Find where the given text appears and provide that cell's center as (X, Y) coordinate. 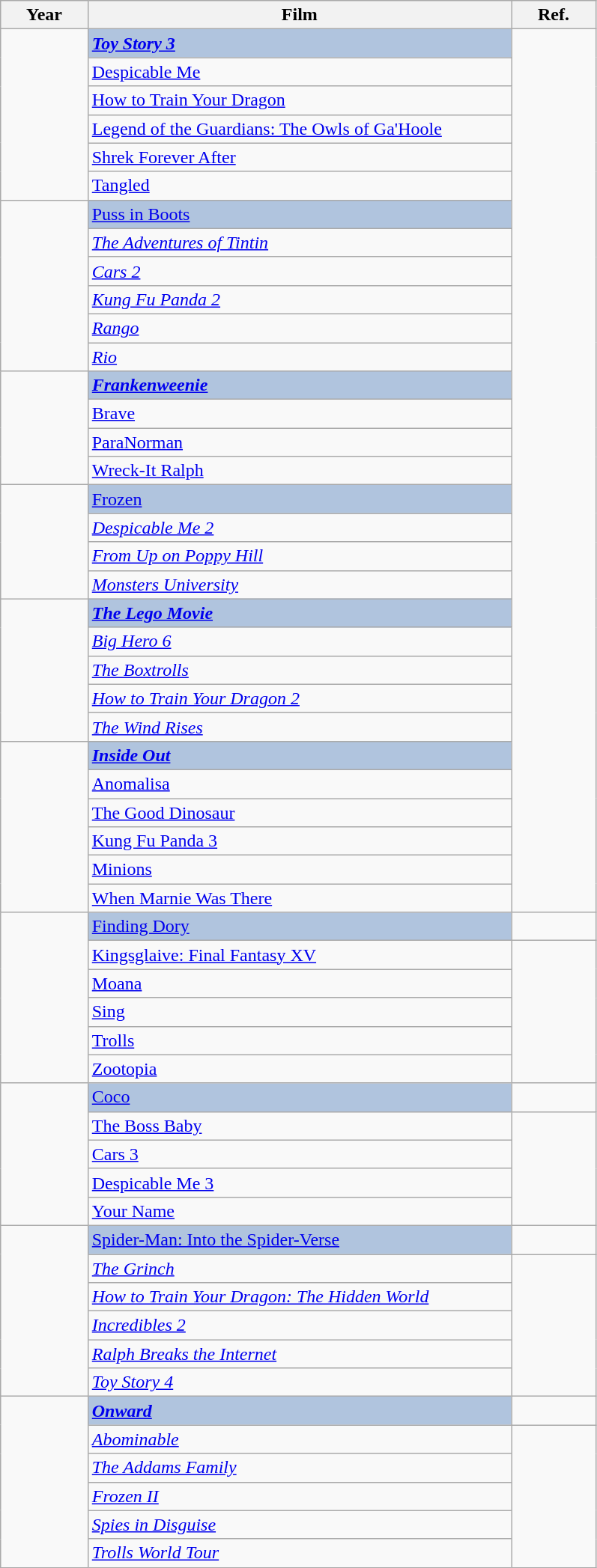
Film (300, 15)
The Wind Rises (300, 727)
Coco (300, 1097)
Inside Out (300, 755)
When Marnie Was There (300, 898)
Rio (300, 357)
The Addams Family (300, 1468)
Ref. (553, 15)
The Grinch (300, 1269)
Despicable Me 3 (300, 1183)
Anomalisa (300, 784)
Monsters University (300, 585)
Zootopia (300, 1069)
Ralph Breaks the Internet (300, 1354)
Tangled (300, 186)
Despicable Me (300, 72)
Trolls (300, 1040)
Sing (300, 1012)
Brave (300, 414)
Minions (300, 870)
From Up on Poppy Hill (300, 556)
Kung Fu Panda 2 (300, 299)
The Good Dinosaur (300, 812)
How to Train Your Dragon: The Hidden World (300, 1297)
Trolls World Tour (300, 1553)
Toy Story 3 (300, 43)
The Lego Movie (300, 613)
Frankenweenie (300, 385)
Big Hero 6 (300, 641)
Puss in Boots (300, 214)
Abominable (300, 1439)
Your Name (300, 1211)
Finding Dory (300, 927)
Wreck-It Ralph (300, 471)
Legend of the Guardians: The Owls of Ga'Hoole (300, 129)
Onward (300, 1411)
How to Train Your Dragon (300, 100)
Shrek Forever After (300, 157)
Frozen II (300, 1496)
Toy Story 4 (300, 1382)
Incredibles 2 (300, 1326)
Kingsglaive: Final Fantasy XV (300, 955)
Cars 3 (300, 1154)
The Boss Baby (300, 1126)
The Boxtrolls (300, 670)
Spies in Disguise (300, 1525)
How to Train Your Dragon 2 (300, 698)
Frozen (300, 499)
Despicable Me 2 (300, 528)
Cars 2 (300, 271)
Rango (300, 328)
Kung Fu Panda 3 (300, 841)
The Adventures of Tintin (300, 242)
Year (44, 15)
ParaNorman (300, 442)
Moana (300, 983)
Spider-Man: Into the Spider-Verse (300, 1239)
